From the cell containing the given text, extract its center point as (x, y) coordinate. 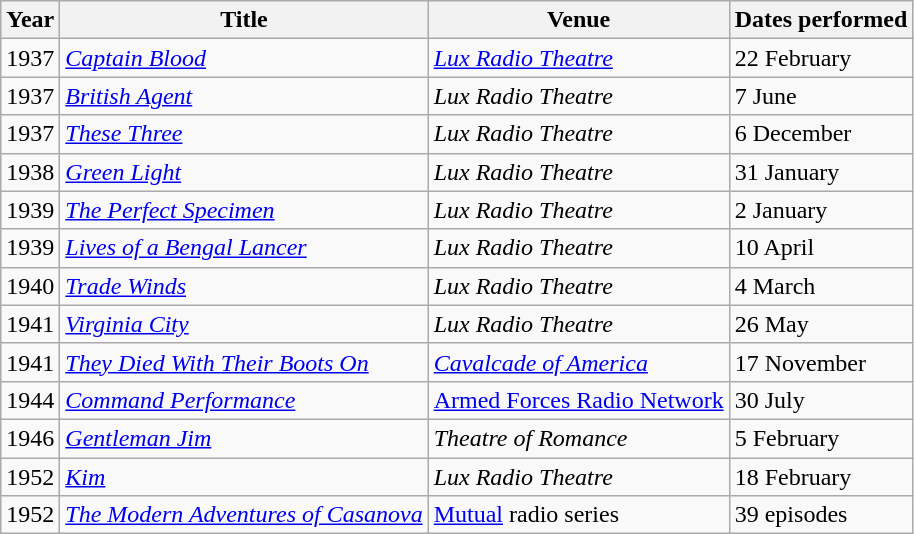
Lives of a Bengal Lancer (244, 248)
Virginia City (244, 324)
22 February (821, 58)
Mutual radio series (578, 515)
British Agent (244, 96)
Green Light (244, 172)
6 December (821, 134)
Venue (578, 20)
Year (30, 20)
1938 (30, 172)
30 July (821, 400)
1944 (30, 400)
Trade Winds (244, 286)
17 November (821, 362)
39 episodes (821, 515)
26 May (821, 324)
10 April (821, 248)
1946 (30, 438)
2 January (821, 210)
Theatre of Romance (578, 438)
31 January (821, 172)
Command Performance (244, 400)
7 June (821, 96)
Armed Forces Radio Network (578, 400)
Title (244, 20)
The Modern Adventures of Casanova (244, 515)
Captain Blood (244, 58)
1940 (30, 286)
4 March (821, 286)
Cavalcade of America (578, 362)
18 February (821, 477)
Dates performed (821, 20)
They Died With Their Boots On (244, 362)
The Perfect Specimen (244, 210)
These Three (244, 134)
Gentleman Jim (244, 438)
Kim (244, 477)
5 February (821, 438)
